Detect which cell encompasses the target text, then output its [x, y] center coordinate. 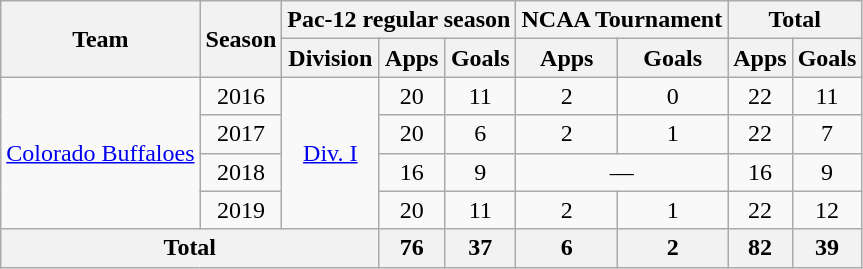
2016 [241, 96]
Colorado Buffaloes [100, 153]
Season [241, 39]
12 [827, 210]
Pac-12 regular season [399, 20]
Team [100, 39]
2019 [241, 210]
Division [330, 58]
82 [760, 248]
0 [673, 96]
7 [827, 134]
37 [480, 248]
— [622, 172]
NCAA Tournament [622, 20]
39 [827, 248]
Div. I [330, 153]
2017 [241, 134]
2018 [241, 172]
76 [412, 248]
